Identify which cell holds the provided text, then report its [x, y] central coordinate. 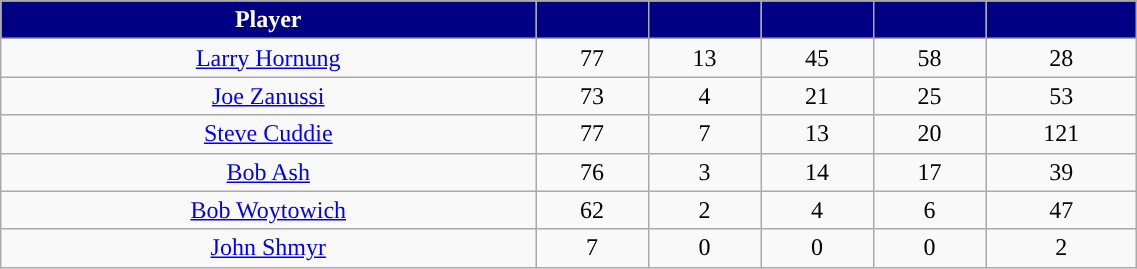
Steve Cuddie [268, 134]
45 [818, 58]
Joe Zanussi [268, 96]
47 [1062, 210]
John Shmyr [268, 248]
14 [818, 172]
Larry Hornung [268, 58]
53 [1062, 96]
39 [1062, 172]
21 [818, 96]
Player [268, 20]
Bob Ash [268, 172]
76 [592, 172]
20 [930, 134]
73 [592, 96]
58 [930, 58]
Bob Woytowich [268, 210]
3 [704, 172]
62 [592, 210]
6 [930, 210]
17 [930, 172]
121 [1062, 134]
25 [930, 96]
28 [1062, 58]
